Pinpoint the cell where the given text exists, returning its [x, y] midpoint coordinate. 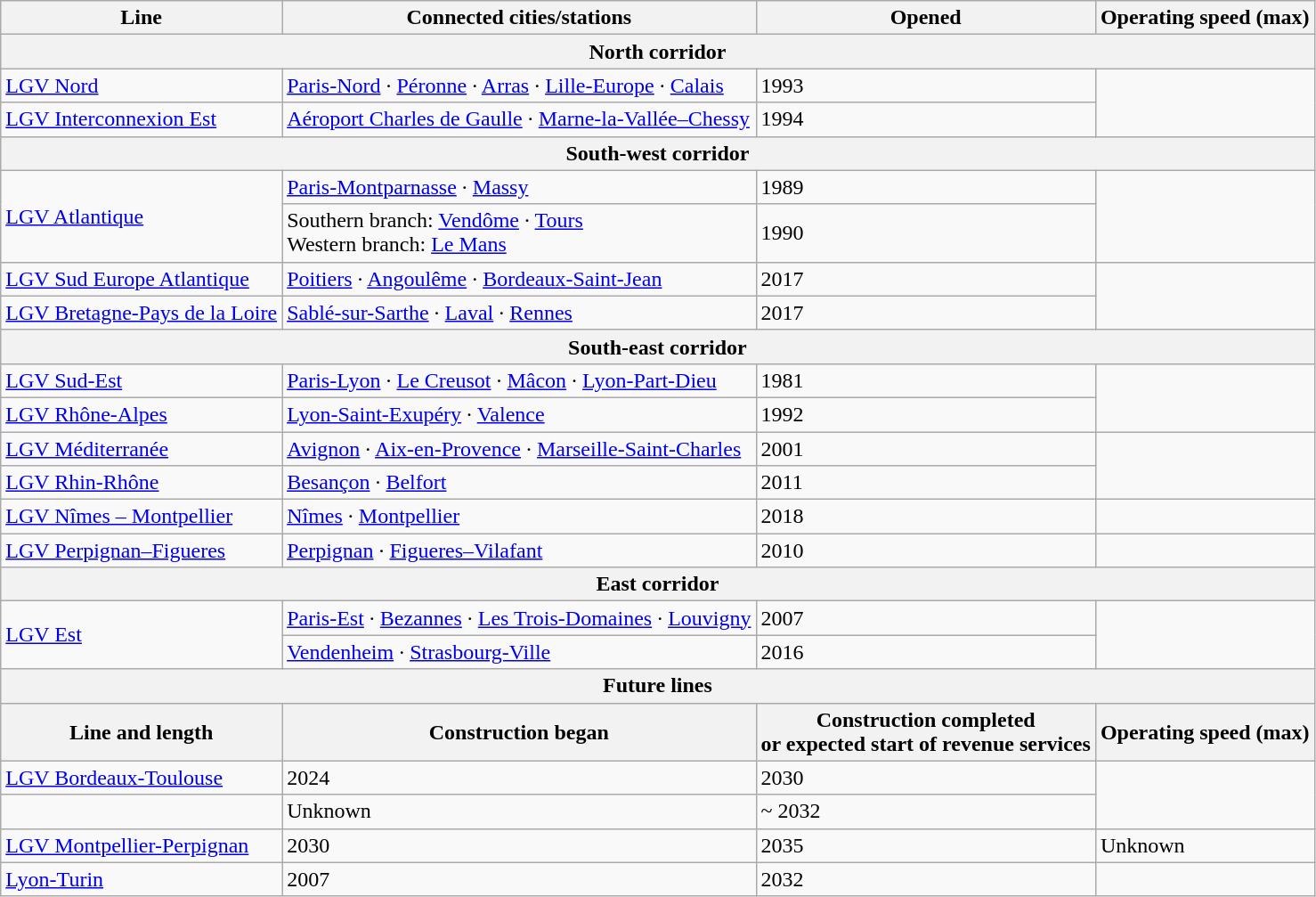
Poitiers · Angoulême · Bordeaux-Saint-Jean [519, 279]
2024 [519, 778]
Construction began [519, 732]
South-east corridor [657, 347]
Paris-Est · Bezannes · Les Trois-Domaines · Louvigny [519, 618]
LGV Nord [142, 86]
LGV Sud Europe Atlantique [142, 279]
Perpignan · Figueres–Vilafant [519, 550]
North corridor [657, 52]
Paris-Lyon · Le Creusot · Mâcon · Lyon-Part-Dieu [519, 380]
2032 [926, 879]
Opened [926, 18]
1990 [926, 233]
LGV Rhin-Rhône [142, 483]
LGV Interconnexion Est [142, 119]
LGV Bordeaux-Toulouse [142, 778]
Lyon-Turin [142, 879]
South-west corridor [657, 153]
Paris-Montparnasse · Massy [519, 187]
2001 [926, 448]
Sablé-sur-Sarthe · Laval · Rennes [519, 313]
Southern branch: Vendôme · ToursWestern branch: Le Mans [519, 233]
LGV Atlantique [142, 216]
2035 [926, 845]
LGV Est [142, 635]
Future lines [657, 686]
LGV Méditerranée [142, 448]
LGV Nîmes – Montpellier [142, 517]
LGV Rhône-Alpes [142, 414]
Line and length [142, 732]
Nîmes · Montpellier [519, 517]
LGV Perpignan–Figueres [142, 550]
LGV Montpellier-Perpignan [142, 845]
Aéroport Charles de Gaulle · Marne-la-Vallée–Chessy [519, 119]
1993 [926, 86]
2018 [926, 517]
1989 [926, 187]
Connected cities/stations [519, 18]
1994 [926, 119]
LGV Sud-Est [142, 380]
Vendenheim · Strasbourg-Ville [519, 652]
2016 [926, 652]
~ 2032 [926, 811]
Avignon · Aix-en-Provence · Marseille-Saint-Charles [519, 448]
East corridor [657, 584]
Lyon-Saint-Exupéry · Valence [519, 414]
2010 [926, 550]
1992 [926, 414]
1981 [926, 380]
Line [142, 18]
LGV Bretagne-Pays de la Loire [142, 313]
Besançon · Belfort [519, 483]
Paris-Nord · Péronne · Arras · Lille-Europe · Calais [519, 86]
Construction completedor expected start of revenue services [926, 732]
2011 [926, 483]
